Return the (x, y) coordinate for the center point of the cell that contains the specified text.  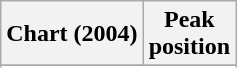
Chart (2004) (72, 34)
Peakposition (189, 34)
